Provide the [x, y] coordinate of the cell's center where the given text is located.  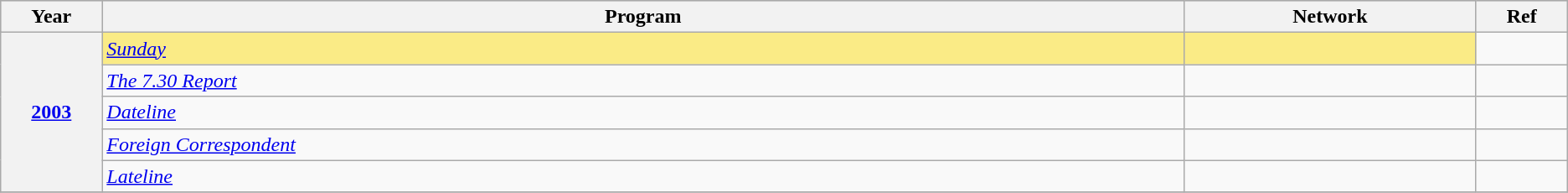
Dateline [643, 112]
Ref [1521, 17]
Foreign Correspondent [643, 144]
Sunday [643, 49]
Network [1330, 17]
Program [643, 17]
2003 [52, 112]
Year [52, 17]
Lateline [643, 176]
The 7.30 Report [643, 81]
